Return the (X, Y) coordinate for the center point of the cell that contains the specified text.  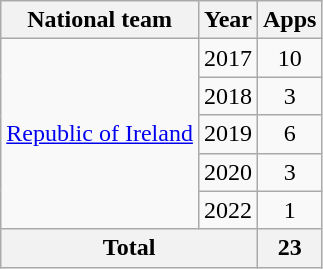
Republic of Ireland (100, 134)
10 (289, 58)
2018 (228, 96)
2019 (228, 134)
2020 (228, 172)
Year (228, 20)
23 (289, 248)
Apps (289, 20)
1 (289, 210)
2022 (228, 210)
2017 (228, 58)
Total (130, 248)
National team (100, 20)
6 (289, 134)
